Identify which cell holds the provided text, then report its (X, Y) central coordinate. 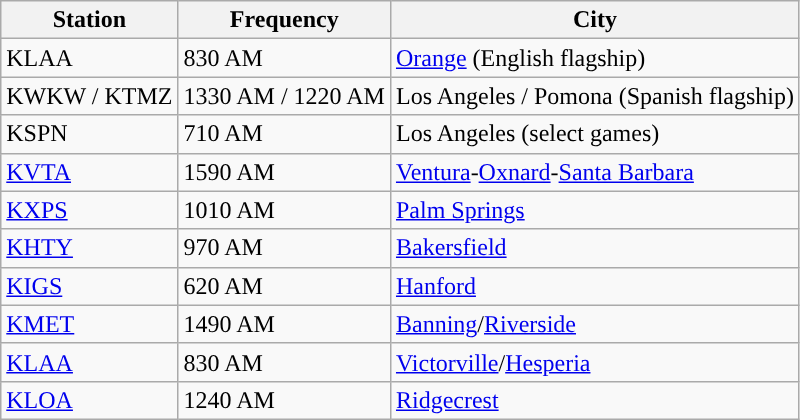
1010 AM (284, 210)
Hanford (594, 286)
KIGS (90, 286)
Banning/Riverside (594, 324)
Ridgecrest (594, 400)
KHTY (90, 248)
Los Angeles (select games) (594, 134)
KMET (90, 324)
620 AM (284, 286)
Victorville/Hesperia (594, 362)
Bakersfield (594, 248)
KXPS (90, 210)
Ventura-Oxnard-Santa Barbara (594, 172)
Station (90, 20)
KLOA (90, 400)
Orange (English flagship) (594, 58)
KSPN (90, 134)
1590 AM (284, 172)
1490 AM (284, 324)
970 AM (284, 248)
Frequency (284, 20)
Los Angeles / Pomona (Spanish flagship) (594, 96)
710 AM (284, 134)
1330 AM / 1220 AM (284, 96)
Palm Springs (594, 210)
1240 AM (284, 400)
City (594, 20)
KWKW / KTMZ (90, 96)
KVTA (90, 172)
